Scan for the cell matching the given text and deliver its [X, Y] coordinate at center. 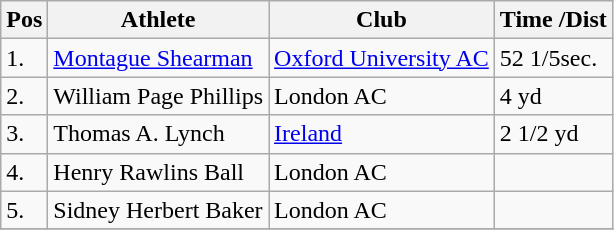
52 1/5sec. [553, 58]
4. [24, 172]
3. [24, 134]
William Page Phillips [158, 96]
2 1/2 yd [553, 134]
Sidney Herbert Baker [158, 210]
2. [24, 96]
Athlete [158, 20]
Ireland [382, 134]
5. [24, 210]
Thomas A. Lynch [158, 134]
Club [382, 20]
1. [24, 58]
Time /Dist [553, 20]
4 yd [553, 96]
Oxford University AC [382, 58]
Pos [24, 20]
Montague Shearman [158, 58]
Henry Rawlins Ball [158, 172]
